Scan for the cell matching the given text and deliver its [X, Y] coordinate at center. 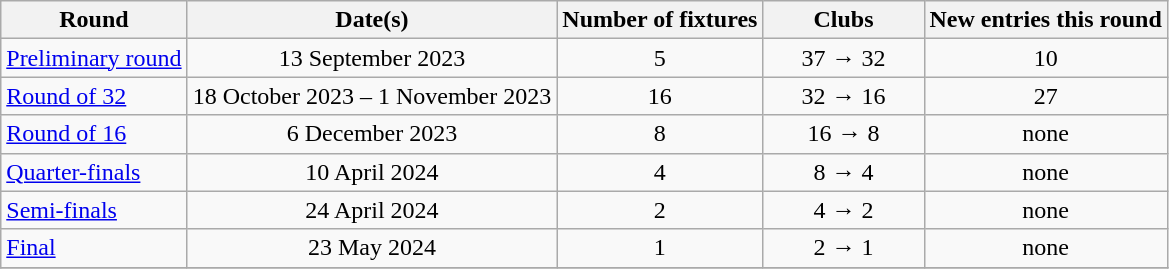
37 → 32 [844, 58]
Round of 16 [94, 134]
5 [660, 58]
4 → 2 [844, 210]
13 September 2023 [372, 58]
8 → 4 [844, 172]
18 October 2023 – 1 November 2023 [372, 96]
27 [1046, 96]
Quarter-finals [94, 172]
2 [660, 210]
Round [94, 20]
Preliminary round [94, 58]
4 [660, 172]
New entries this round [1046, 20]
16 [660, 96]
Clubs [844, 20]
Date(s) [372, 20]
Final [94, 248]
Round of 32 [94, 96]
Number of fixtures [660, 20]
16 → 8 [844, 134]
6 December 2023 [372, 134]
10 [1046, 58]
2 → 1 [844, 248]
8 [660, 134]
10 April 2024 [372, 172]
Semi-finals [94, 210]
24 April 2024 [372, 210]
1 [660, 248]
23 May 2024 [372, 248]
32 → 16 [844, 96]
